Extract the (X, Y) coordinate from the center of the cell holding the provided text.  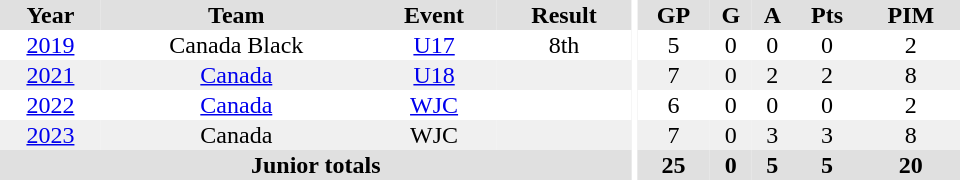
2021 (50, 75)
Pts (826, 15)
PIM (911, 15)
Year (50, 15)
25 (674, 165)
Canada Black (236, 45)
2019 (50, 45)
Junior totals (316, 165)
A (772, 15)
Result (564, 15)
8th (564, 45)
GP (674, 15)
Team (236, 15)
6 (674, 105)
20 (911, 165)
2022 (50, 105)
U17 (434, 45)
G (730, 15)
2023 (50, 135)
Event (434, 15)
U18 (434, 75)
